Pinpoint the cell where the given text exists, returning its [X, Y] midpoint coordinate. 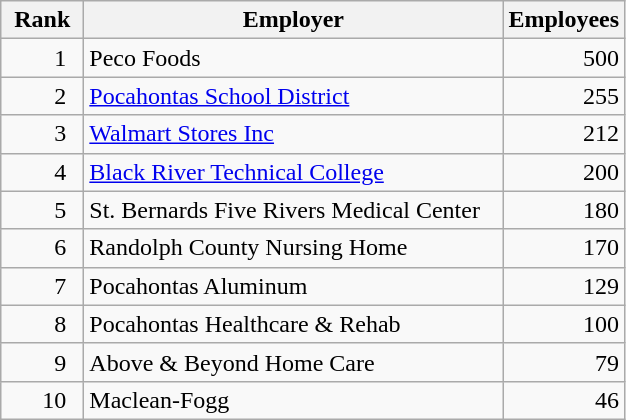
3 [42, 134]
5 [42, 210]
9 [42, 362]
6 [42, 248]
100 [564, 324]
Maclean-Fogg [294, 400]
255 [564, 96]
8 [42, 324]
180 [564, 210]
170 [564, 248]
7 [42, 286]
Pocahontas Healthcare & Rehab [294, 324]
1 [42, 58]
129 [564, 286]
Employees [564, 20]
2 [42, 96]
Above & Beyond Home Care [294, 362]
4 [42, 172]
Black River Technical College [294, 172]
46 [564, 400]
Employer [294, 20]
Pocahontas Aluminum [294, 286]
Walmart Stores Inc [294, 134]
200 [564, 172]
Randolph County Nursing Home [294, 248]
Pocahontas School District [294, 96]
Rank [42, 20]
Peco Foods [294, 58]
500 [564, 58]
212 [564, 134]
79 [564, 362]
10 [42, 400]
St. Bernards Five Rivers Medical Center [294, 210]
